Determine the (x, y) coordinate at the center of the cell enclosing the given text.  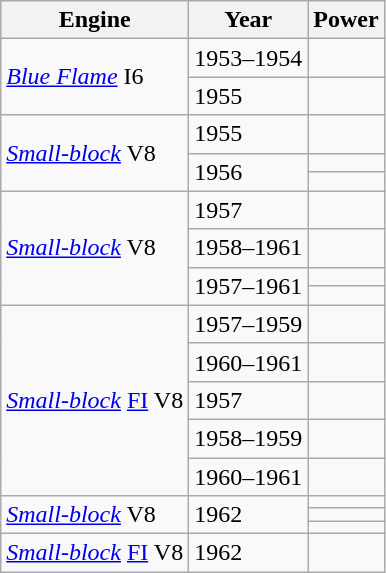
1957–1961 (248, 286)
1958–1961 (248, 248)
1957–1959 (248, 324)
Power (346, 20)
1956 (248, 172)
1958–1959 (248, 438)
Blue Flame I6 (95, 77)
1953–1954 (248, 58)
Engine (95, 20)
Year (248, 20)
